Return the (X, Y) coordinate for the center point of the cell that contains the specified text.  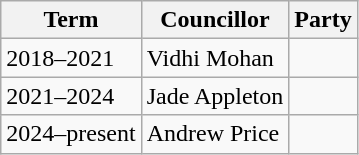
Andrew Price (215, 134)
2024–present (71, 134)
2018–2021 (71, 58)
Jade Appleton (215, 96)
Party (323, 20)
Councillor (215, 20)
Vidhi Mohan (215, 58)
2021–2024 (71, 96)
Term (71, 20)
